From the cell containing the given text, extract its center point as (X, Y) coordinate. 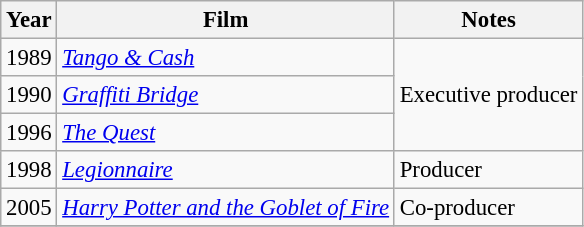
Notes (488, 20)
Co-producer (488, 208)
1996 (29, 133)
The Quest (226, 133)
1989 (29, 58)
1998 (29, 170)
Year (29, 20)
Harry Potter and the Goblet of Fire (226, 208)
Film (226, 20)
1990 (29, 95)
Legionnaire (226, 170)
Tango & Cash (226, 58)
2005 (29, 208)
Producer (488, 170)
Executive producer (488, 96)
Graffiti Bridge (226, 95)
